Pinpoint the cell where the given text exists, returning its (X, Y) midpoint coordinate. 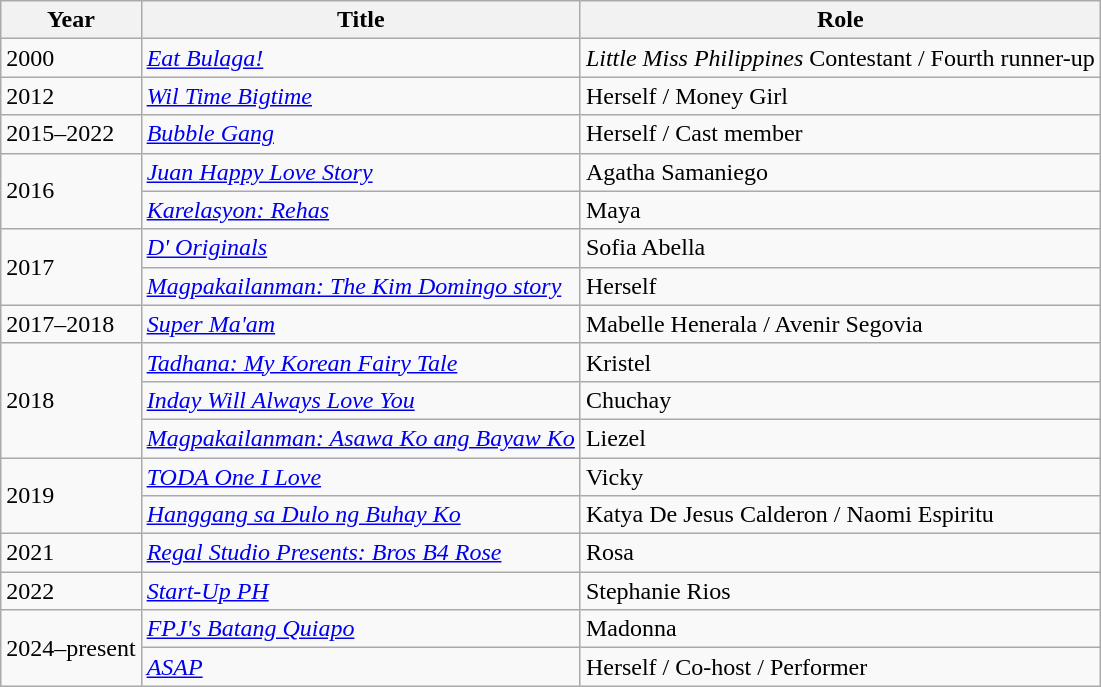
Herself / Co-host / Performer (840, 667)
2019 (71, 496)
Role (840, 20)
Mabelle Henerala / Avenir Segovia (840, 324)
2017–2018 (71, 324)
D' Originals (360, 248)
Sofia Abella (840, 248)
Maya (840, 210)
Agatha Samaniego (840, 172)
Stephanie Rios (840, 591)
Tadhana: My Korean Fairy Tale (360, 362)
Herself / Money Girl (840, 96)
Little Miss Philippines Contestant / Fourth runner-up (840, 58)
Karelasyon: Rehas (360, 210)
Title (360, 20)
Katya De Jesus Calderon / Naomi Espiritu (840, 515)
Magpakailanman: Asawa Ko ang Bayaw Ko (360, 438)
2000 (71, 58)
Kristel (840, 362)
Magpakailanman: The Kim Domingo story (360, 286)
Chuchay (840, 400)
Year (71, 20)
Herself (840, 286)
Herself / Cast member (840, 134)
Bubble Gang (360, 134)
Hanggang sa Dulo ng Buhay Ko (360, 515)
Regal Studio Presents: Bros B4 Rose (360, 553)
Eat Bulaga! (360, 58)
Liezel (840, 438)
Wil Time Bigtime (360, 96)
2012 (71, 96)
2022 (71, 591)
Juan Happy Love Story (360, 172)
2018 (71, 400)
Vicky (840, 477)
2021 (71, 553)
Inday Will Always Love You (360, 400)
FPJ's Batang Quiapo (360, 629)
Madonna (840, 629)
2016 (71, 191)
Rosa (840, 553)
Super Ma'am (360, 324)
Start-Up PH (360, 591)
2024–present (71, 648)
ASAP (360, 667)
TODA One I Love (360, 477)
2015–2022 (71, 134)
2017 (71, 267)
